Find where the given text appears and provide that cell's center as (X, Y) coordinate. 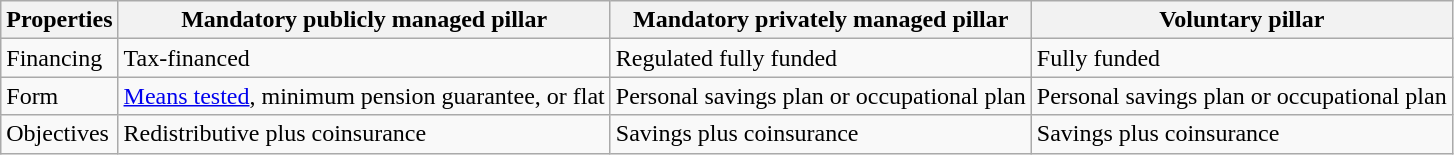
Fully funded (1242, 58)
Objectives (60, 134)
Financing (60, 58)
Means tested, minimum pension guarantee, or flat (364, 96)
Tax-financed (364, 58)
Mandatory privately managed pillar (820, 20)
Form (60, 96)
Regulated fully funded (820, 58)
Properties (60, 20)
Mandatory publicly managed pillar (364, 20)
Redistributive plus coinsurance (364, 134)
Voluntary pillar (1242, 20)
